Detect which cell encompasses the target text, then output its (X, Y) center coordinate. 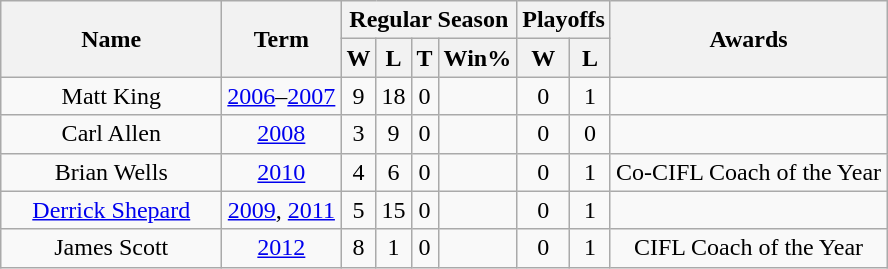
2008 (282, 134)
Playoffs (564, 20)
T (424, 58)
James Scott (112, 248)
3 (358, 134)
15 (394, 210)
Win% (478, 58)
5 (358, 210)
Carl Allen (112, 134)
Matt King (112, 96)
6 (394, 172)
4 (358, 172)
Brian Wells (112, 172)
18 (394, 96)
Name (112, 39)
Co-CIFL Coach of the Year (748, 172)
2006–2007 (282, 96)
Regular Season (429, 20)
8 (358, 248)
Awards (748, 39)
Term (282, 39)
2012 (282, 248)
2009, 2011 (282, 210)
CIFL Coach of the Year (748, 248)
Derrick Shepard (112, 210)
2010 (282, 172)
